Locate the cell with the specified text and output its [x, y] center coordinate. 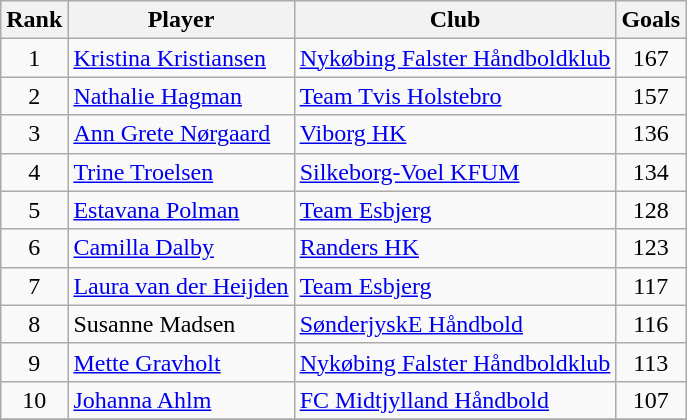
Goals [651, 20]
8 [34, 324]
Laura van der Heijden [181, 286]
Ann Grete Nørgaard [181, 134]
113 [651, 362]
Trine Troelsen [181, 172]
Susanne Madsen [181, 324]
Nathalie Hagman [181, 96]
5 [34, 210]
Club [455, 20]
Johanna Ahlm [181, 400]
7 [34, 286]
2 [34, 96]
128 [651, 210]
1 [34, 58]
Camilla Dalby [181, 248]
Player [181, 20]
6 [34, 248]
4 [34, 172]
Silkeborg-Voel KFUM [455, 172]
136 [651, 134]
Mette Gravholt [181, 362]
Viborg HK [455, 134]
123 [651, 248]
Randers HK [455, 248]
Rank [34, 20]
117 [651, 286]
Estavana Polman [181, 210]
116 [651, 324]
167 [651, 58]
107 [651, 400]
10 [34, 400]
Team Tvis Holstebro [455, 96]
3 [34, 134]
Kristina Kristiansen [181, 58]
FC Midtjylland Håndbold [455, 400]
157 [651, 96]
SønderjyskE Håndbold [455, 324]
9 [34, 362]
134 [651, 172]
